Pinpoint the cell where the given text exists, returning its (X, Y) midpoint coordinate. 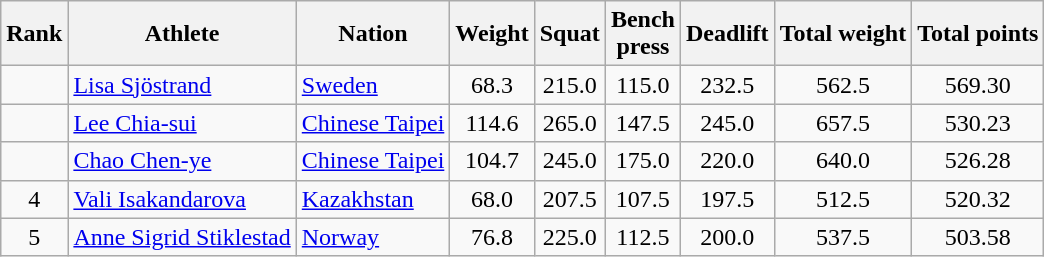
76.8 (492, 237)
Athlete (182, 34)
115.0 (642, 85)
4 (34, 199)
147.5 (642, 123)
520.32 (978, 199)
225.0 (570, 237)
569.30 (978, 85)
Benchpress (642, 34)
Total points (978, 34)
Rank (34, 34)
114.6 (492, 123)
Anne Sigrid Stiklestad (182, 237)
512.5 (843, 199)
657.5 (843, 123)
Total weight (843, 34)
Norway (373, 237)
530.23 (978, 123)
Lisa Sjöstrand (182, 85)
5 (34, 237)
104.7 (492, 161)
Sweden (373, 85)
Kazakhstan (373, 199)
68.3 (492, 85)
537.5 (843, 237)
220.0 (727, 161)
Chao Chen-ye (182, 161)
215.0 (570, 85)
232.5 (727, 85)
503.58 (978, 237)
Lee Chia-sui (182, 123)
107.5 (642, 199)
562.5 (843, 85)
265.0 (570, 123)
Vali Isakandarova (182, 199)
Weight (492, 34)
207.5 (570, 199)
640.0 (843, 161)
200.0 (727, 237)
Squat (570, 34)
112.5 (642, 237)
68.0 (492, 199)
Deadlift (727, 34)
175.0 (642, 161)
Nation (373, 34)
197.5 (727, 199)
526.28 (978, 161)
